Return (X, Y) of the center of cell containing provided text 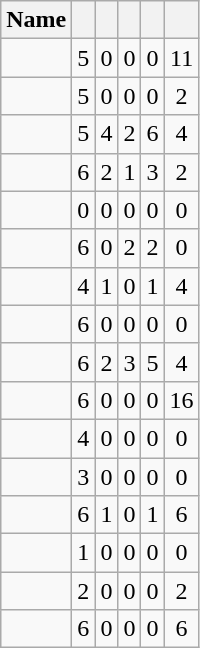
Name (36, 20)
16 (182, 400)
11 (182, 58)
